For the text-containing cell, return its midpoint in [x, y] coordinate format. 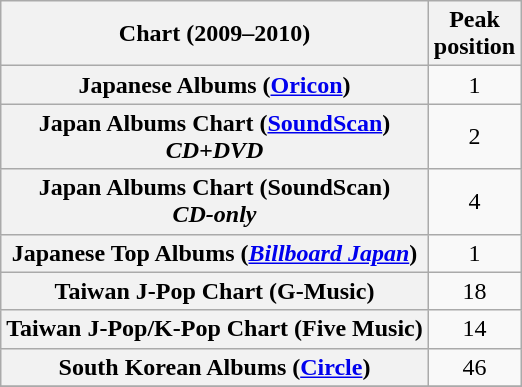
4 [474, 202]
46 [474, 367]
Japan Albums Chart (SoundScan)CD-only [215, 202]
Japanese Albums (Oricon) [215, 85]
14 [474, 329]
Japan Albums Chart (SoundScan)CD+DVD [215, 136]
South Korean Albums (Circle) [215, 367]
18 [474, 291]
2 [474, 136]
Japanese Top Albums (Billboard Japan) [215, 253]
Taiwan J-Pop Chart (G-Music) [215, 291]
Chart (2009–2010) [215, 34]
Taiwan J-Pop/K-Pop Chart (Five Music) [215, 329]
Peakposition [474, 34]
